Return the [x, y] coordinate for the center point of the cell that contains the specified text.  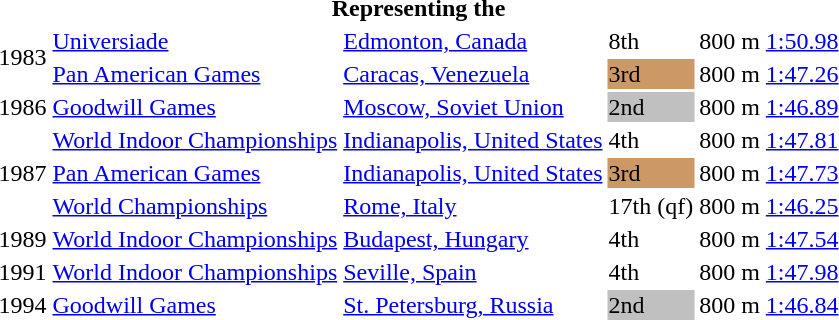
8th [651, 41]
Edmonton, Canada [473, 41]
World Championships [195, 206]
Seville, Spain [473, 272]
Caracas, Venezuela [473, 74]
Budapest, Hungary [473, 239]
17th (qf) [651, 206]
St. Petersburg, Russia [473, 305]
Universiade [195, 41]
Rome, Italy [473, 206]
Moscow, Soviet Union [473, 107]
